Find where the given text appears and provide that cell's center as [X, Y] coordinate. 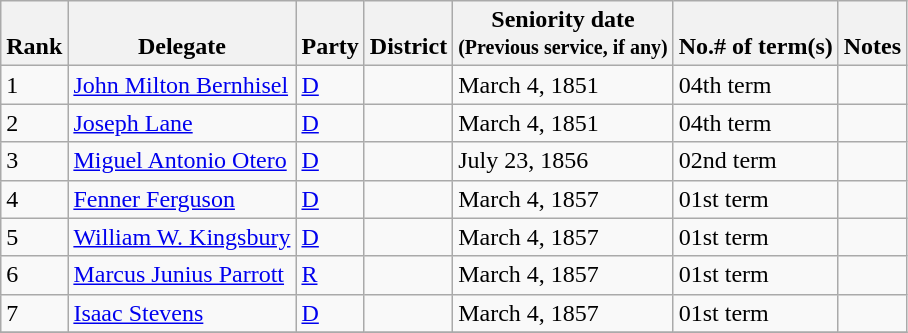
Joseph Lane [182, 123]
Fenner Ferguson [182, 199]
District [408, 34]
Isaac Stevens [182, 313]
Delegate [182, 34]
5 [34, 237]
Notes [872, 34]
Seniority date(Previous service, if any) [564, 34]
7 [34, 313]
Party [330, 34]
02nd term [756, 161]
Marcus Junius Parrott [182, 275]
3 [34, 161]
Rank [34, 34]
Miguel Antonio Otero [182, 161]
6 [34, 275]
R [330, 275]
John Milton Bernhisel [182, 85]
1 [34, 85]
William W. Kingsbury [182, 237]
July 23, 1856 [564, 161]
4 [34, 199]
No.# of term(s) [756, 34]
2 [34, 123]
